Output the (X, Y) coordinate of the center of the cell containing the given text.  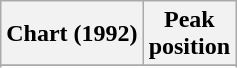
Chart (1992) (72, 34)
Peakposition (189, 34)
